Extract the (X, Y) coordinate from the center of the cell holding the provided text.  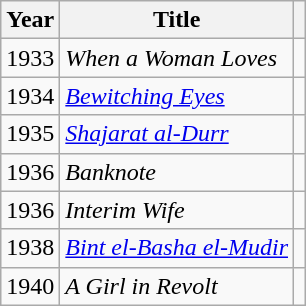
Title (177, 20)
Shajarat al-Durr (177, 134)
Year (30, 20)
Banknote (177, 172)
Interim Wife (177, 210)
1934 (30, 96)
Bewitching Eyes (177, 96)
When a Woman Loves (177, 58)
A Girl in Revolt (177, 286)
1938 (30, 248)
1940 (30, 286)
Bint el-Basha el-Mudir (177, 248)
1933 (30, 58)
1935 (30, 134)
